Determine the [X, Y] coordinate at the center of the cell enclosing the given text.  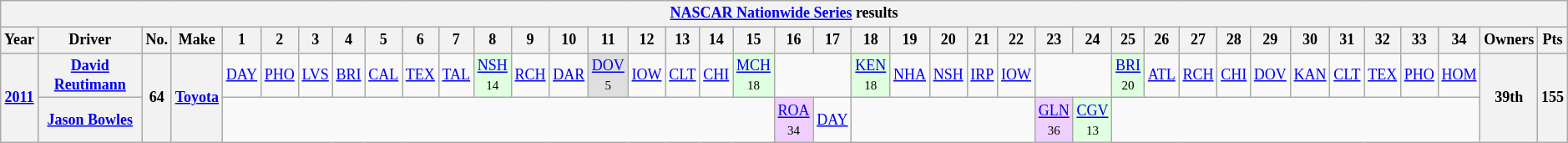
NSH14 [493, 75]
16 [793, 40]
Year [20, 40]
19 [910, 40]
14 [716, 40]
24 [1092, 40]
10 [569, 40]
18 [871, 40]
12 [646, 40]
NSH [948, 75]
3 [316, 40]
ATL [1161, 75]
28 [1234, 40]
155 [1553, 97]
BRI20 [1129, 75]
23 [1054, 40]
MCH18 [754, 75]
8 [493, 40]
64 [157, 97]
31 [1348, 40]
ROA34 [793, 120]
No. [157, 40]
15 [754, 40]
Jason Bowles [90, 120]
39th [1510, 97]
DAR [569, 75]
22 [1017, 40]
5 [384, 40]
CAL [384, 75]
9 [530, 40]
KAN [1310, 75]
11 [609, 40]
6 [421, 40]
HOM [1459, 75]
33 [1419, 40]
4 [349, 40]
Make [197, 40]
Pts [1553, 40]
Driver [90, 40]
David Reutimann [90, 75]
BRI [349, 75]
30 [1310, 40]
NASCAR Nationwide Series results [784, 13]
2011 [20, 97]
17 [832, 40]
21 [982, 40]
13 [683, 40]
32 [1383, 40]
34 [1459, 40]
7 [456, 40]
1 [241, 40]
29 [1270, 40]
Owners [1510, 40]
2 [279, 40]
KEN18 [871, 75]
20 [948, 40]
TAL [456, 75]
25 [1129, 40]
LVS [316, 75]
GLN36 [1054, 120]
Toyota [197, 97]
CGV13 [1092, 120]
IRP [982, 75]
NHA [910, 75]
26 [1161, 40]
DOV [1270, 75]
27 [1198, 40]
DOV5 [609, 75]
